Find where the given text appears and provide that cell's center as (X, Y) coordinate. 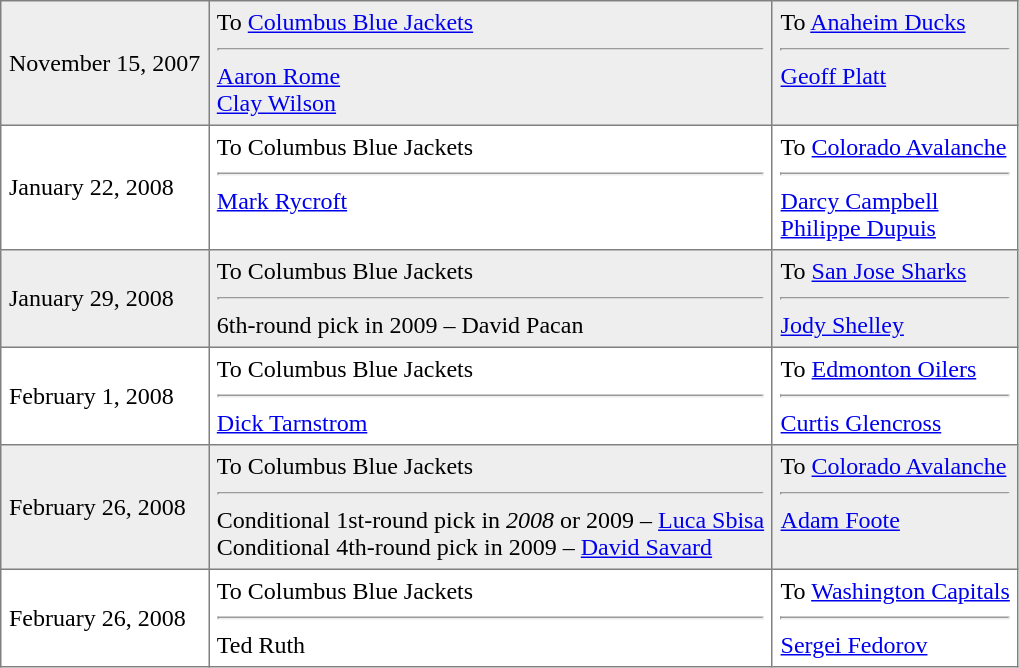
To Columbus Blue Jackets Dick Tarnstrom (491, 396)
November 15, 2007 (105, 63)
To Columbus Blue Jackets Mark Rycroft (491, 187)
To Colorado Avalanche Darcy Campbell Philippe Dupuis (895, 187)
To Columbus Blue Jackets Aaron Rome Clay Wilson (491, 63)
February 1, 2008 (105, 396)
To San Jose Sharks Jody Shelley (895, 299)
To Anaheim Ducks Geoff Platt (895, 63)
To Columbus Blue Jackets Conditional 1st-round pick in 2008 or 2009 – Luca Sbisa Conditional 4th-round pick in 2009 – David Savard (491, 507)
To Washington Capitals Sergei Fedorov (895, 618)
To Columbus Blue Jackets Ted Ruth (491, 618)
January 22, 2008 (105, 187)
To Columbus Blue Jackets 6th-round pick in 2009 – David Pacan (491, 299)
To Edmonton Oilers Curtis Glencross (895, 396)
January 29, 2008 (105, 299)
To Colorado Avalanche Adam Foote (895, 507)
